Capture the cell that displays the provided text and extract its (X, Y) central coordinate. 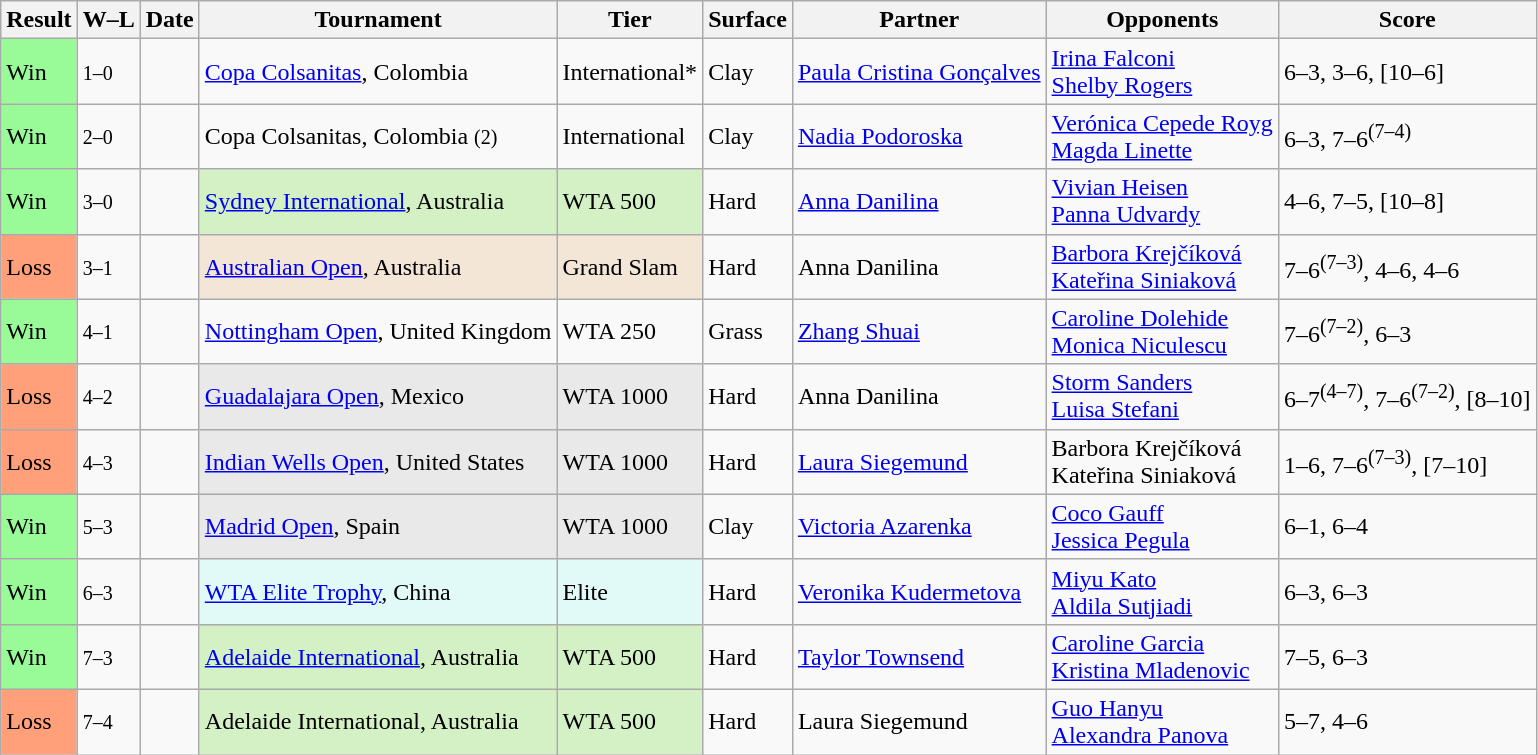
Sydney International, Australia (378, 202)
Irina Falconi Shelby Rogers (1162, 72)
5–3 (108, 526)
WTA 250 (630, 332)
Nadia Podoroska (919, 136)
5–7, 4–6 (1407, 722)
International (630, 136)
WTA Elite Trophy, China (378, 592)
6–7(4–7), 7–6(7–2), [8–10] (1407, 396)
Result (39, 20)
7–5, 6–3 (1407, 656)
Elite (630, 592)
3–1 (108, 266)
7–3 (108, 656)
Coco Gauff Jessica Pegula (1162, 526)
3–0 (108, 202)
4–2 (108, 396)
Copa Colsanitas, Colombia (2) (378, 136)
Date (170, 20)
International* (630, 72)
Partner (919, 20)
7–4 (108, 722)
6–3 (108, 592)
Surface (748, 20)
Paula Cristina Gonçalves (919, 72)
7–6(7–2), 6–3 (1407, 332)
Score (1407, 20)
Taylor Townsend (919, 656)
Veronika Kudermetova (919, 592)
Verónica Cepede Royg Magda Linette (1162, 136)
6–3, 7–6(7–4) (1407, 136)
6–1, 6–4 (1407, 526)
7–6(7–3), 4–6, 4–6 (1407, 266)
Grass (748, 332)
Caroline Garcia Kristina Mladenovic (1162, 656)
Guadalajara Open, Mexico (378, 396)
1–0 (108, 72)
Indian Wells Open, United States (378, 462)
Zhang Shuai (919, 332)
Tournament (378, 20)
6–3, 3–6, [10–6] (1407, 72)
1–6, 7–6(7–3), [7–10] (1407, 462)
Guo Hanyu Alexandra Panova (1162, 722)
Opponents (1162, 20)
Tier (630, 20)
4–3 (108, 462)
Grand Slam (630, 266)
Australian Open, Australia (378, 266)
Victoria Azarenka (919, 526)
Madrid Open, Spain (378, 526)
4–6, 7–5, [10–8] (1407, 202)
4–1 (108, 332)
W–L (108, 20)
6–3, 6–3 (1407, 592)
Miyu Kato Aldila Sutjiadi (1162, 592)
Nottingham Open, United Kingdom (378, 332)
Vivian Heisen Panna Udvardy (1162, 202)
Storm Sanders Luisa Stefani (1162, 396)
Copa Colsanitas, Colombia (378, 72)
Caroline Dolehide Monica Niculescu (1162, 332)
2–0 (108, 136)
